Provide the (x, y) coordinate of the cell's center where the given text is located.  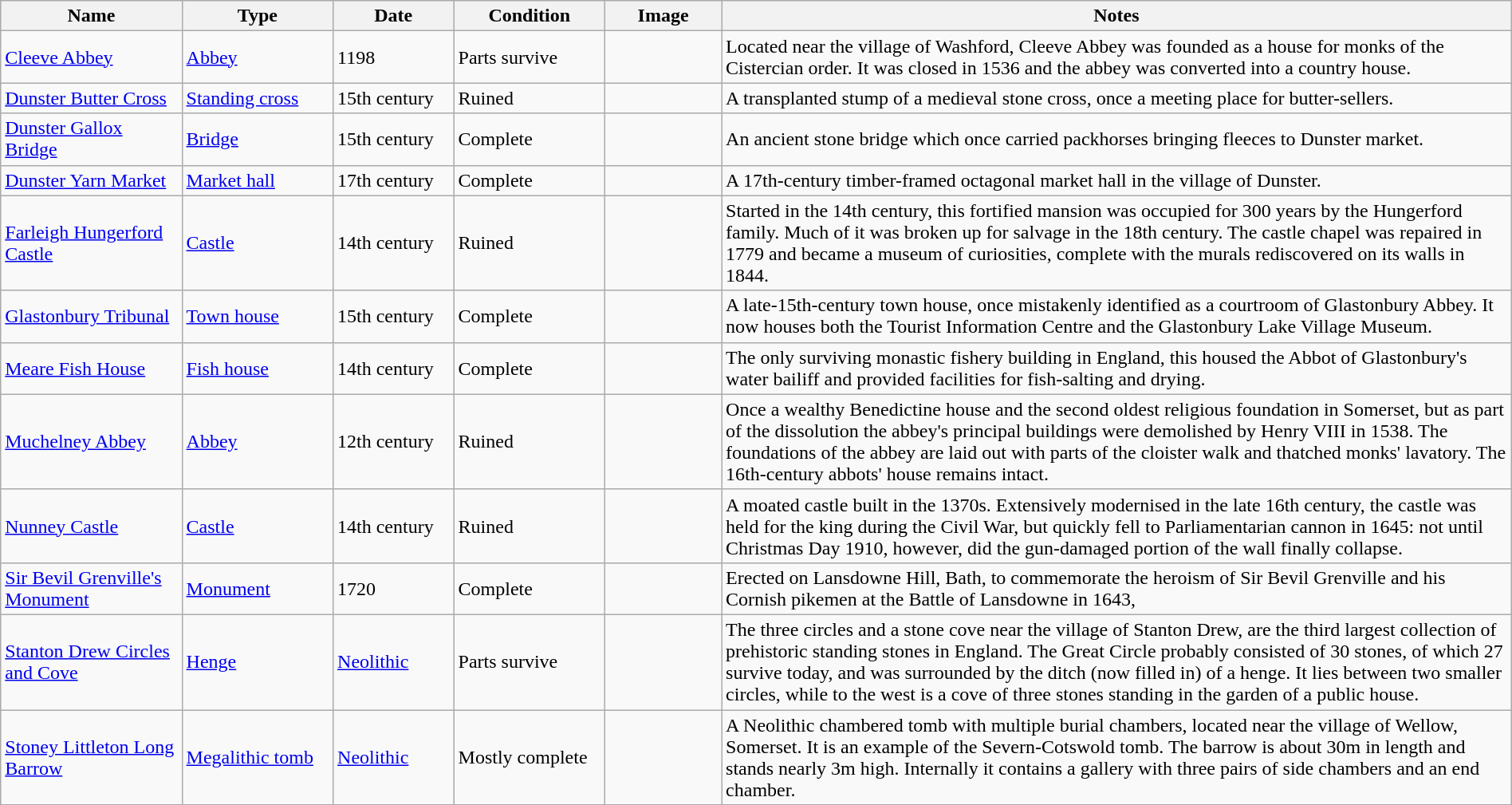
Farleigh Hungerford Castle (91, 243)
Date (394, 16)
Condition (530, 16)
17th century (394, 180)
Image (663, 16)
Monument (257, 589)
Henge (257, 662)
Muchelney Abbey (91, 442)
Fish house (257, 369)
Nunney Castle (91, 526)
Dunster Gallox Bridge (91, 139)
12th century (394, 442)
Name (91, 16)
Market hall (257, 180)
Cleeve Abbey (91, 57)
Type (257, 16)
Bridge (257, 139)
1720 (394, 589)
Standing cross (257, 98)
Notes (1116, 16)
An ancient stone bridge which once carried packhorses bringing fleeces to Dunster market. (1116, 139)
Glastonbury Tribunal (91, 316)
1198 (394, 57)
Sir Bevil Grenville's Monument (91, 589)
Stanton Drew Circles and Cove (91, 662)
Stoney Littleton Long Barrow (91, 758)
Meare Fish House (91, 369)
Megalithic tomb (257, 758)
Mostly complete (530, 758)
Erected on Lansdowne Hill, Bath, to commemorate the heroism of Sir Bevil Grenville and his Cornish pikemen at the Battle of Lansdowne in 1643, (1116, 589)
A transplanted stump of a medieval stone cross, once a meeting place for butter-sellers. (1116, 98)
Town house (257, 316)
Dunster Yarn Market (91, 180)
Dunster Butter Cross (91, 98)
A 17th-century timber-framed octagonal market hall in the village of Dunster. (1116, 180)
